Determine the (X, Y) coordinate at the center of the cell enclosing the given text.  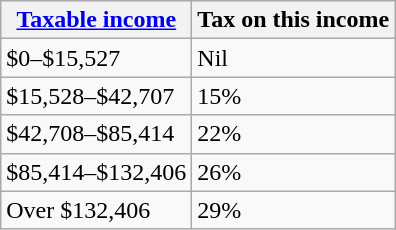
Nil (294, 58)
$42,708–$85,414 (96, 134)
26% (294, 172)
$15,528–$42,707 (96, 96)
Tax on this income (294, 20)
Over $132,406 (96, 210)
$0–$15,527 (96, 58)
22% (294, 134)
Taxable income (96, 20)
29% (294, 210)
15% (294, 96)
$85,414–$132,406 (96, 172)
